Identify which cell holds the provided text, then report its (x, y) central coordinate. 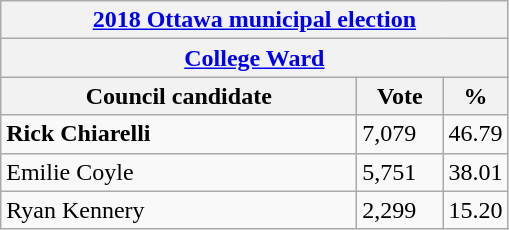
2,299 (400, 210)
Rick Chiarelli (179, 134)
7,079 (400, 134)
46.79 (476, 134)
2018 Ottawa municipal election (254, 20)
Council candidate (179, 96)
College Ward (254, 58)
% (476, 96)
Ryan Kennery (179, 210)
38.01 (476, 172)
15.20 (476, 210)
5,751 (400, 172)
Emilie Coyle (179, 172)
Vote (400, 96)
